For the text-containing cell, return its midpoint in [X, Y] coordinate format. 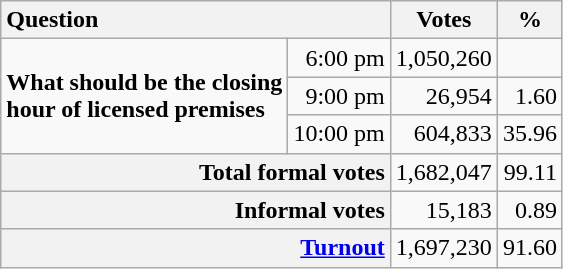
% [530, 20]
1,682,047 [444, 172]
What should be the closinghour of licensed premises [144, 96]
9:00 pm [339, 96]
10:00 pm [339, 134]
1,050,260 [444, 58]
Total formal votes [196, 172]
1,697,230 [444, 248]
91.60 [530, 248]
15,183 [444, 210]
35.96 [530, 134]
Question [196, 20]
26,954 [444, 96]
6:00 pm [339, 58]
Informal votes [196, 210]
604,833 [444, 134]
Votes [444, 20]
Turnout [196, 248]
0.89 [530, 210]
1.60 [530, 96]
99.11 [530, 172]
